Return the (X, Y) coordinate for the center point of the cell that contains the specified text.  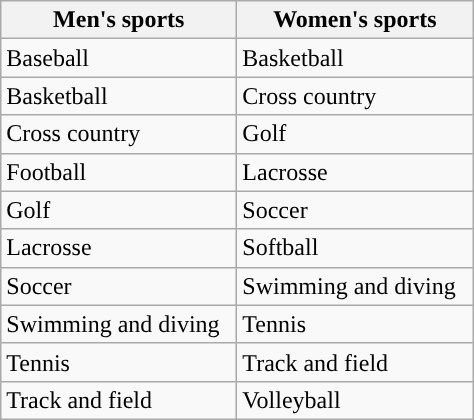
Baseball (119, 58)
Softball (355, 248)
Volleyball (355, 400)
Women's sports (355, 20)
Men's sports (119, 20)
Football (119, 172)
